Identify which cell holds the provided text, then report its [X, Y] central coordinate. 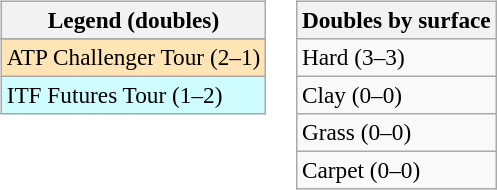
Hard (3–3) [397, 57]
Carpet (0–0) [397, 171]
Doubles by surface [397, 20]
Legend (doubles) [133, 20]
ATP Challenger Tour (2–1) [133, 57]
ITF Futures Tour (1–2) [133, 95]
Clay (0–0) [397, 95]
Grass (0–0) [397, 133]
